Scan for the cell matching the given text and deliver its (X, Y) coordinate at center. 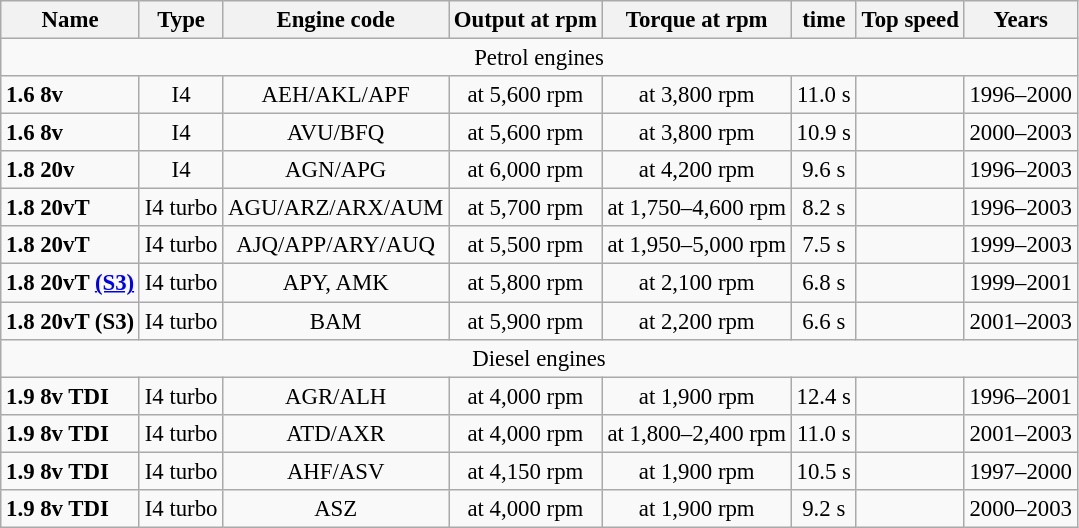
10.9 s (824, 133)
ATD/AXR (336, 433)
1996–2001 (1020, 396)
Top speed (910, 20)
at 6,000 rpm (526, 170)
1999–2003 (1020, 245)
Type (180, 20)
at 1,800–2,400 rpm (696, 433)
7.5 s (824, 245)
BAM (336, 321)
1996–2000 (1020, 95)
10.5 s (824, 471)
at 4,200 rpm (696, 170)
AEH/AKL/APF (336, 95)
12.4 s (824, 396)
Diesel engines (540, 358)
Output at rpm (526, 20)
ASZ (336, 509)
1997–2000 (1020, 471)
at 4,150 rpm (526, 471)
at 5,900 rpm (526, 321)
Petrol engines (540, 58)
AHF/ASV (336, 471)
at 1,750–4,600 rpm (696, 208)
9.6 s (824, 170)
Engine code (336, 20)
Years (1020, 20)
time (824, 20)
at 2,200 rpm (696, 321)
9.2 s (824, 509)
APY, AMK (336, 283)
1.8 20v (70, 170)
6.6 s (824, 321)
at 5,500 rpm (526, 245)
AGU/ARZ/ARX/AUM (336, 208)
at 5,700 rpm (526, 208)
AGR/ALH (336, 396)
6.8 s (824, 283)
AJQ/APP/ARY/AUQ (336, 245)
AGN/APG (336, 170)
Torque at rpm (696, 20)
at 2,100 rpm (696, 283)
8.2 s (824, 208)
at 5,800 rpm (526, 283)
1999–2001 (1020, 283)
Name (70, 20)
AVU/BFQ (336, 133)
at 1,950–5,000 rpm (696, 245)
